Scan for the cell matching the given text and deliver its [X, Y] coordinate at center. 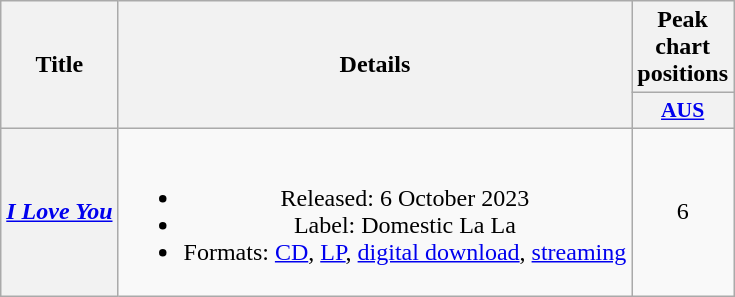
Details [375, 65]
I Love You [60, 212]
AUS [683, 111]
6 [683, 212]
Peak chart positions [683, 47]
Released: 6 October 2023Label: Domestic La LaFormats: CD, LP, digital download, streaming [375, 212]
Title [60, 65]
